Identify which cell holds the provided text, then report its [X, Y] central coordinate. 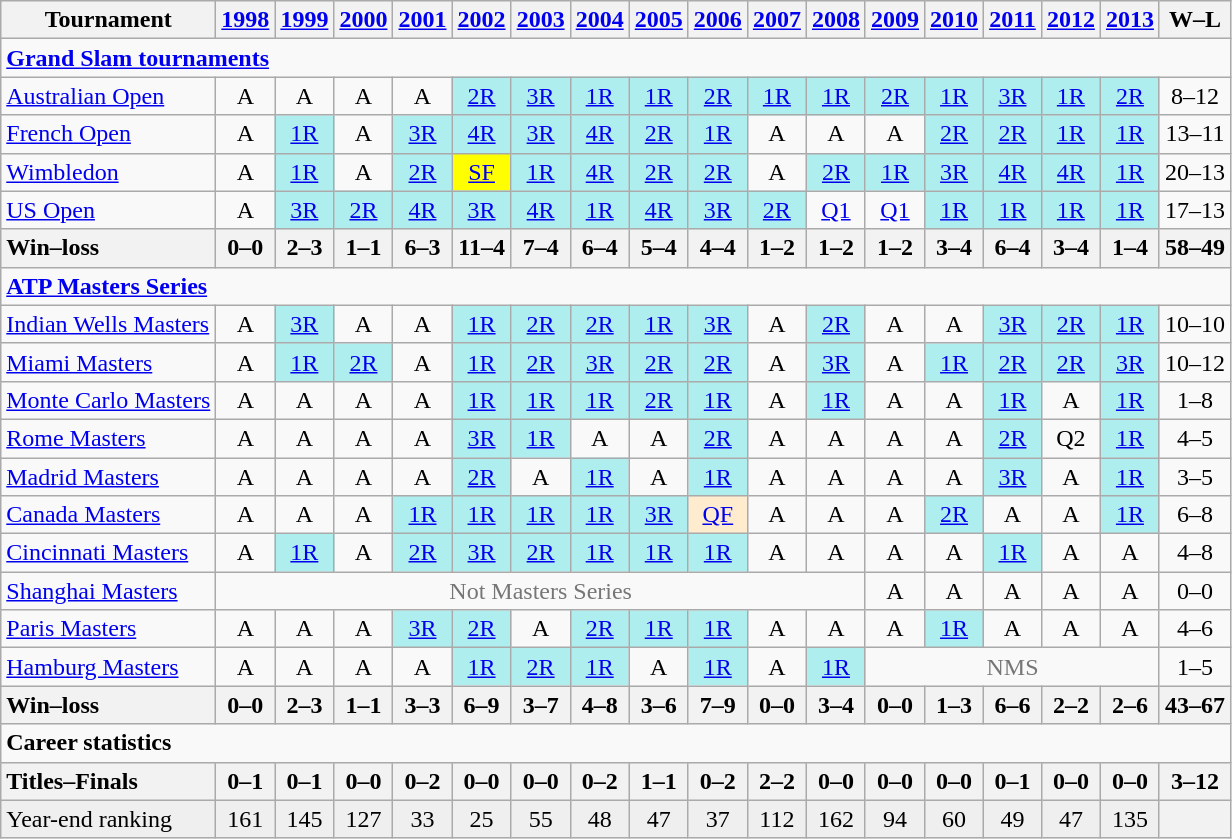
Career statistics [616, 743]
5–4 [658, 248]
162 [836, 819]
4–5 [1194, 438]
Not Masters Series [541, 591]
7–9 [718, 705]
1–8 [1194, 400]
W–L [1194, 20]
112 [776, 819]
Indian Wells Masters [108, 324]
Paris Masters [108, 629]
2–6 [1130, 705]
1999 [304, 20]
13–11 [1194, 134]
127 [364, 819]
4–4 [718, 248]
Rome Masters [108, 438]
Australian Open [108, 96]
2009 [894, 20]
10–12 [1194, 362]
French Open [108, 134]
2006 [718, 20]
8–12 [1194, 96]
135 [1130, 819]
3–5 [1194, 477]
6–8 [1194, 515]
25 [482, 819]
2002 [482, 20]
161 [246, 819]
Miami Masters [108, 362]
33 [422, 819]
Year-end ranking [108, 819]
Cincinnati Masters [108, 553]
1998 [246, 20]
Titles–Finals [108, 781]
3–12 [1194, 781]
1–4 [1130, 248]
49 [1013, 819]
58–49 [1194, 248]
20–13 [1194, 172]
43–67 [1194, 705]
NMS [1012, 667]
Grand Slam tournaments [616, 58]
ATP Masters Series [616, 286]
17–13 [1194, 210]
48 [600, 819]
2008 [836, 20]
2004 [600, 20]
37 [718, 819]
6–6 [1013, 705]
10–10 [1194, 324]
SF [482, 172]
1–5 [1194, 667]
2007 [776, 20]
3–3 [422, 705]
Canada Masters [108, 515]
11–4 [482, 248]
Monte Carlo Masters [108, 400]
3–6 [658, 705]
2000 [364, 20]
2003 [540, 20]
US Open [108, 210]
2013 [1130, 20]
Hamburg Masters [108, 667]
4–6 [1194, 629]
Q2 [1070, 438]
2001 [422, 20]
Shanghai Masters [108, 591]
2011 [1013, 20]
Wimbledon [108, 172]
94 [894, 819]
60 [954, 819]
6–3 [422, 248]
Madrid Masters [108, 477]
2005 [658, 20]
2012 [1070, 20]
1–3 [954, 705]
QF [718, 515]
Tournament [108, 20]
3–7 [540, 705]
6–9 [482, 705]
145 [304, 819]
2010 [954, 20]
7–4 [540, 248]
55 [540, 819]
